Extract the (x, y) coordinate from the center of the cell holding the provided text.  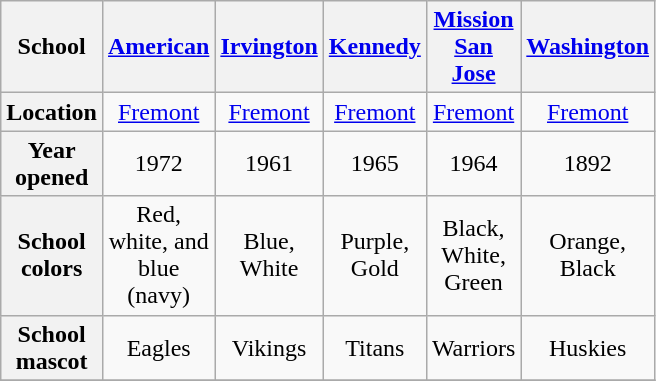
Location (52, 112)
Huskies (588, 348)
Purple, Gold (374, 256)
Titans (374, 348)
Year opened (52, 164)
Orange, Black (588, 256)
Black, White, Green (473, 256)
Eagles (158, 348)
Kennedy (374, 47)
School (52, 47)
Red, white, and blue (navy) (158, 256)
1965 (374, 164)
1961 (269, 164)
Warriors (473, 348)
Irvington (269, 47)
American (158, 47)
Washington (588, 47)
Mission San Jose (473, 47)
1972 (158, 164)
1892 (588, 164)
School mascot (52, 348)
Vikings (269, 348)
Blue, White (269, 256)
School colors (52, 256)
1964 (473, 164)
